Determine the (x, y) coordinate at the center of the cell enclosing the given text.  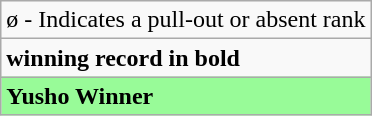
Yusho Winner (186, 96)
winning record in bold (186, 58)
ø - Indicates a pull-out or absent rank (186, 20)
